Return [X, Y] of the center of cell containing provided text 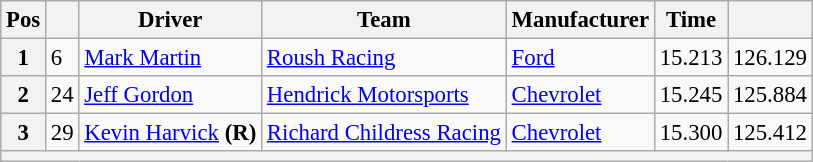
6 [62, 58]
Roush Racing [384, 58]
Mark Martin [170, 58]
15.300 [690, 133]
Manufacturer [580, 20]
1 [24, 58]
Jeff Gordon [170, 95]
Ford [580, 58]
126.129 [770, 58]
Team [384, 20]
2 [24, 95]
125.884 [770, 95]
Time [690, 20]
29 [62, 133]
125.412 [770, 133]
Pos [24, 20]
15.213 [690, 58]
Richard Childress Racing [384, 133]
Hendrick Motorsports [384, 95]
15.245 [690, 95]
3 [24, 133]
Driver [170, 20]
Kevin Harvick (R) [170, 133]
24 [62, 95]
